Identify which cell holds the provided text, then report its [x, y] central coordinate. 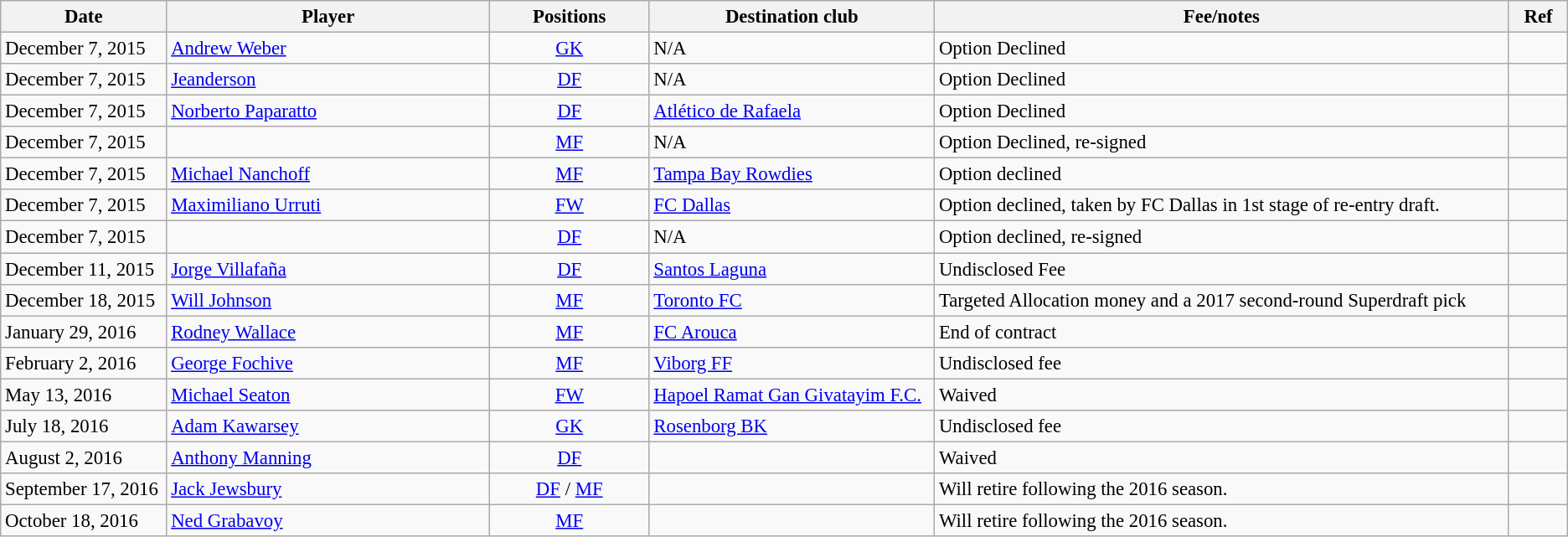
August 2, 2016 [84, 457]
Tampa Bay Rowdies [792, 174]
January 29, 2016 [84, 332]
December 18, 2015 [84, 300]
FC Arouca [792, 332]
Adam Kawarsey [328, 426]
Date [84, 17]
May 13, 2016 [84, 395]
Michael Seaton [328, 395]
Will Johnson [328, 300]
Ned Grabavoy [328, 520]
Viborg FF [792, 363]
Targeted Allocation money and a 2017 second-round Superdraft pick [1222, 300]
Jeanderson [328, 80]
Rosenborg BK [792, 426]
Jack Jewsbury [328, 489]
Destination club [792, 17]
September 17, 2016 [84, 489]
Rodney Wallace [328, 332]
December 11, 2015 [84, 269]
DF / MF [570, 489]
July 18, 2016 [84, 426]
February 2, 2016 [84, 363]
October 18, 2016 [84, 520]
Option declined, taken by FC Dallas in 1st stage of re-entry draft. [1222, 205]
Maximiliano Urruti [328, 205]
Positions [570, 17]
Andrew Weber [328, 49]
Atlético de Rafaela [792, 111]
Toronto FC [792, 300]
George Fochive [328, 363]
Option declined [1222, 174]
Jorge Villafaña [328, 269]
Michael Nanchoff [328, 174]
Undisclosed Fee [1222, 269]
FC Dallas [792, 205]
Option declined, re-signed [1222, 237]
Player [328, 17]
Norberto Paparatto [328, 111]
Santos Laguna [792, 269]
End of contract [1222, 332]
Anthony Manning [328, 457]
Ref [1538, 17]
Hapoel Ramat Gan Givatayim F.C. [792, 395]
Option Declined, re-signed [1222, 142]
Fee/notes [1222, 17]
